Determine the (X, Y) coordinate at the center of the cell enclosing the given text.  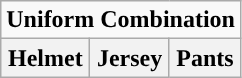
Jersey (130, 58)
Helmet (46, 58)
Uniform Combination (121, 20)
Pants (204, 58)
